Extract the (X, Y) coordinate from the center of the cell holding the provided text.  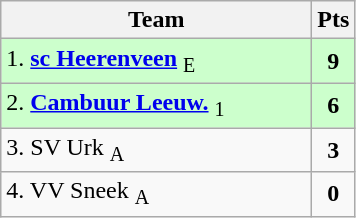
Pts (334, 20)
Team (156, 20)
3 (334, 150)
3. SV Urk A (156, 150)
0 (334, 194)
9 (334, 61)
6 (334, 105)
4. VV Sneek A (156, 194)
2. Cambuur Leeuw. 1 (156, 105)
1. sc Heerenveen E (156, 61)
